For the text-containing cell, return its midpoint in (X, Y) coordinate format. 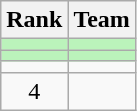
Rank (34, 20)
4 (34, 91)
Team (102, 20)
